From the cell containing the given text, extract its center point as (x, y) coordinate. 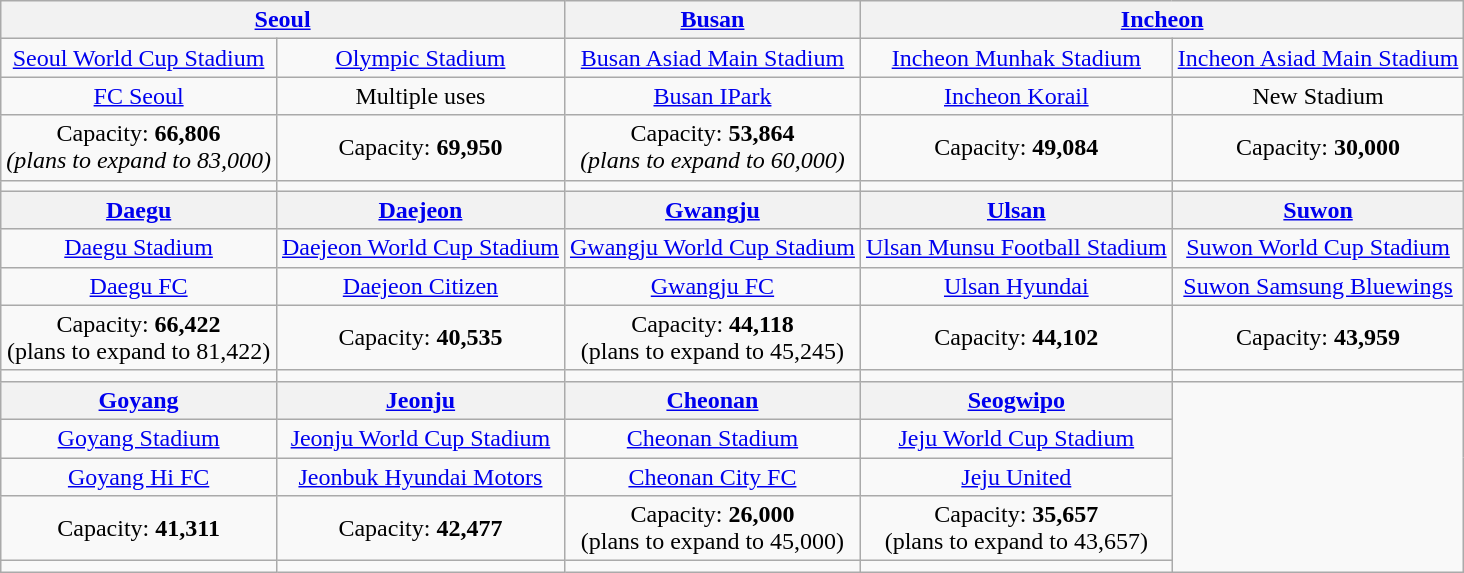
Goyang Stadium (139, 438)
Capacity: 35,657 (plans to expand to 43,657) (1016, 528)
Multiple uses (420, 96)
Suwon (1318, 210)
Daejeon (420, 210)
Jeonju (420, 400)
Suwon Samsung Bluewings (1318, 286)
Capacity: 41,311 (139, 528)
Busan Asiad Main Stadium (712, 58)
Daejeon World Cup Stadium (420, 248)
New Stadium (1318, 96)
Jeju World Cup Stadium (1016, 438)
Gwangju World Cup Stadium (712, 248)
Capacity: 49,084 (1016, 148)
Incheon (1162, 20)
Cheonan Stadium (712, 438)
Capacity: 26,000 (plans to expand to 45,000) (712, 528)
Jeonju World Cup Stadium (420, 438)
Seogwipo (1016, 400)
Daegu (139, 210)
Suwon World Cup Stadium (1318, 248)
Cheonan (712, 400)
Gwangju (712, 210)
Capacity: 44,102 (1016, 338)
Capacity: 66,422 (plans to expand to 81,422) (139, 338)
Capacity: 43,959 (1318, 338)
Seoul World Cup Stadium (139, 58)
Daegu FC (139, 286)
Seoul (283, 20)
Cheonan City FC (712, 477)
Capacity: 53,864 (plans to expand to 60,000) (712, 148)
Jeju United (1016, 477)
Olympic Stadium (420, 58)
FC Seoul (139, 96)
Incheon Asiad Main Stadium (1318, 58)
Jeonbuk Hyundai Motors (420, 477)
Busan IPark (712, 96)
Busan (712, 20)
Capacity: 40,535 (420, 338)
Gwangju FC (712, 286)
Goyang Hi FC (139, 477)
Ulsan (1016, 210)
Daejeon Citizen (420, 286)
Incheon Munhak Stadium (1016, 58)
Capacity: 44,118 (plans to expand to 45,245) (712, 338)
Capacity: 66,806 (plans to expand to 83,000) (139, 148)
Capacity: 69,950 (420, 148)
Ulsan Munsu Football Stadium (1016, 248)
Capacity: 42,477 (420, 528)
Goyang (139, 400)
Capacity: 30,000 (1318, 148)
Ulsan Hyundai (1016, 286)
Incheon Korail (1016, 96)
Daegu Stadium (139, 248)
